Pinpoint the cell where the given text exists, returning its [X, Y] midpoint coordinate. 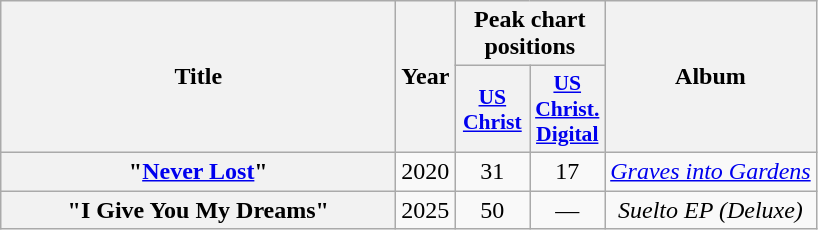
2025 [426, 209]
Album [711, 77]
Year [426, 77]
Suelto EP (Deluxe) [711, 209]
50 [492, 209]
USChrist [492, 110]
— [568, 209]
Title [198, 77]
17 [568, 171]
"Never Lost" [198, 171]
USChrist.Digital [568, 110]
Peak chart positions [530, 34]
2020 [426, 171]
Graves into Gardens [711, 171]
31 [492, 171]
"I Give You My Dreams" [198, 209]
